Detect which cell encompasses the target text, then output its (X, Y) center coordinate. 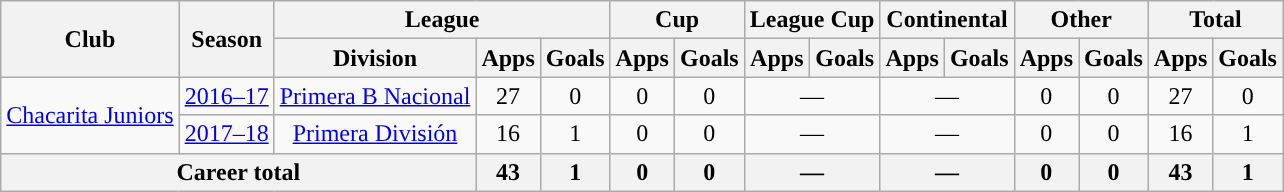
League Cup (812, 20)
Primera División (375, 134)
Season (226, 39)
Other (1081, 20)
League (442, 20)
Career total (238, 172)
Cup (677, 20)
2017–18 (226, 134)
2016–17 (226, 96)
Primera B Nacional (375, 96)
Club (90, 39)
Continental (947, 20)
Total (1215, 20)
Division (375, 58)
Chacarita Juniors (90, 115)
